Search for the cell housing the specified text and yield its (X, Y) center coordinate. 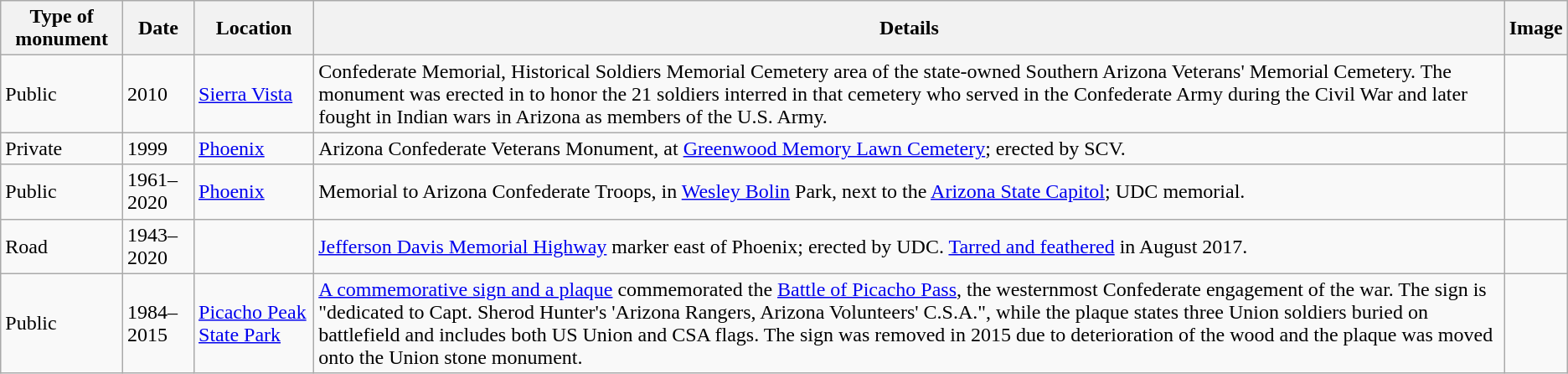
2010 (157, 94)
Arizona Confederate Veterans Monument, at Greenwood Memory Lawn Cemetery; erected by SCV. (910, 148)
Picacho Peak State Park (255, 324)
Memorial to Arizona Confederate Troops, in Wesley Bolin Park, next to the Arizona State Capitol; UDC memorial. (910, 191)
1999 (157, 148)
Image (1536, 29)
1961–2020 (157, 191)
Private (62, 148)
Type of monument (62, 29)
Road (62, 247)
Location (255, 29)
1984–2015 (157, 324)
1943–2020 (157, 247)
Details (910, 29)
Date (157, 29)
Sierra Vista (255, 94)
Jefferson Davis Memorial Highway marker east of Phoenix; erected by UDC. Tarred and feathered in August 2017. (910, 247)
